Determine the (X, Y) coordinate at the center of the cell enclosing the given text.  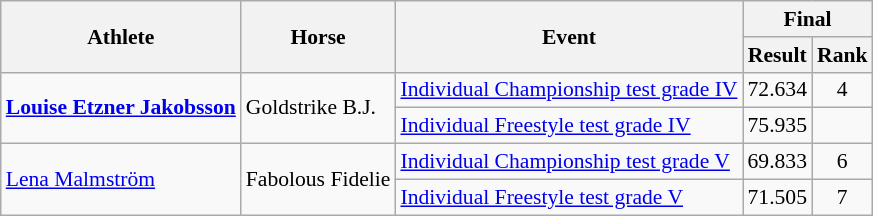
Athlete (121, 36)
7 (842, 197)
Event (568, 36)
Horse (318, 36)
Individual Championship test grade V (568, 162)
69.833 (776, 162)
Lena Malmström (121, 180)
75.935 (776, 126)
Individual Freestyle test grade V (568, 197)
Final (807, 19)
Goldstrike B.J. (318, 108)
Individual Championship test grade IV (568, 90)
Fabolous Fidelie (318, 180)
Rank (842, 55)
71.505 (776, 197)
6 (842, 162)
72.634 (776, 90)
4 (842, 90)
Result (776, 55)
Individual Freestyle test grade IV (568, 126)
Louise Etzner Jakobsson (121, 108)
